From the cell containing the given text, extract its center point as (X, Y) coordinate. 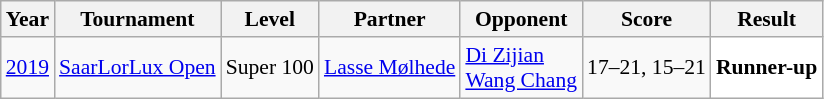
2019 (28, 68)
Super 100 (270, 68)
Year (28, 19)
Tournament (138, 19)
Result (766, 19)
SaarLorLux Open (138, 68)
Score (646, 19)
Runner-up (766, 68)
17–21, 15–21 (646, 68)
Lasse Mølhede (390, 68)
Partner (390, 19)
Di Zijian Wang Chang (521, 68)
Level (270, 19)
Opponent (521, 19)
